Return the (x, y) coordinate for the center point of the cell that contains the specified text.  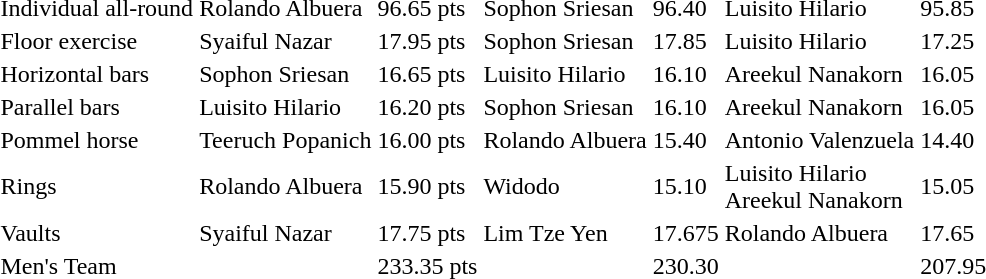
Widodo (565, 186)
Luisito Hilario Areekul Nanakorn (820, 186)
17.675 (686, 233)
16.65 pts (428, 74)
Lim Tze Yen (565, 233)
17.95 pts (428, 41)
15.90 pts (428, 186)
15.10 (686, 186)
15.40 (686, 140)
17.75 pts (428, 233)
16.20 pts (428, 107)
Teeruch Popanich (286, 140)
17.85 (686, 41)
Antonio Valenzuela (820, 140)
16.00 pts (428, 140)
